Search for the cell housing the specified text and yield its [x, y] center coordinate. 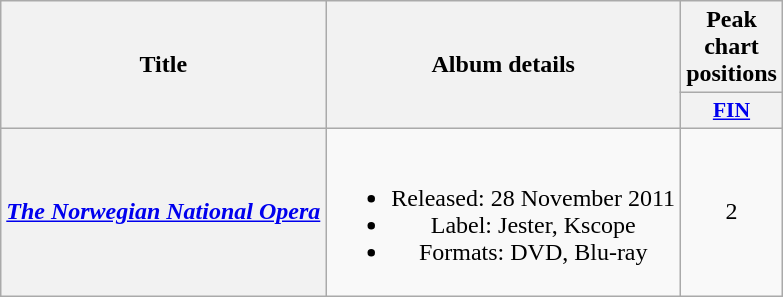
2 [732, 212]
FIN [732, 111]
The Norwegian National Opera [164, 212]
Title [164, 65]
Released: 28 November 2011Label: Jester, KscopeFormats: DVD, Blu-ray [504, 212]
Peak chart positions [732, 47]
Album details [504, 65]
